Return the [X, Y] coordinate for the center point of the cell that contains the specified text.  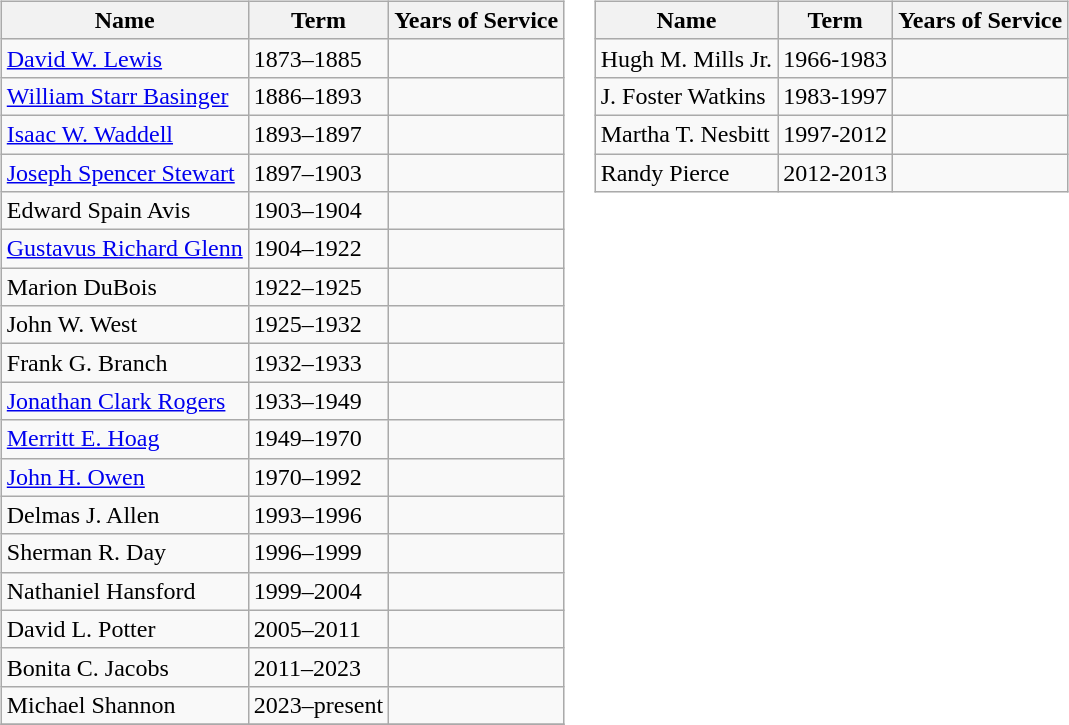
1925–1932 [318, 325]
1903–1904 [318, 211]
1922–1925 [318, 287]
Edward Spain Avis [124, 211]
William Starr Basinger [124, 96]
David L. Potter [124, 629]
J. Foster Watkins [686, 96]
1983-1997 [836, 96]
1933–1949 [318, 401]
1949–1970 [318, 439]
John W. West [124, 325]
Marion DuBois [124, 287]
2023–present [318, 705]
Hugh M. Mills Jr. [686, 58]
Michael Shannon [124, 705]
John H. Owen [124, 477]
1904–1922 [318, 249]
1873–1885 [318, 58]
Joseph Spencer Stewart [124, 173]
Martha T. Nesbitt [686, 134]
1886–1893 [318, 96]
Gustavus Richard Glenn [124, 249]
2012-2013 [836, 173]
1999–2004 [318, 591]
Jonathan Clark Rogers [124, 401]
1897–1903 [318, 173]
1970–1992 [318, 477]
1966-1983 [836, 58]
Bonita C. Jacobs [124, 667]
David W. Lewis [124, 58]
2005–2011 [318, 629]
1932–1933 [318, 363]
Delmas J. Allen [124, 515]
Merritt E. Hoag [124, 439]
Nathaniel Hansford [124, 591]
Randy Pierce [686, 173]
1993–1996 [318, 515]
1997-2012 [836, 134]
Isaac W. Waddell [124, 134]
2011–2023 [318, 667]
Frank G. Branch [124, 363]
1893–1897 [318, 134]
1996–1999 [318, 553]
Sherman R. Day [124, 553]
